Provide the (X, Y) coordinate of the cell's center where the given text is located.  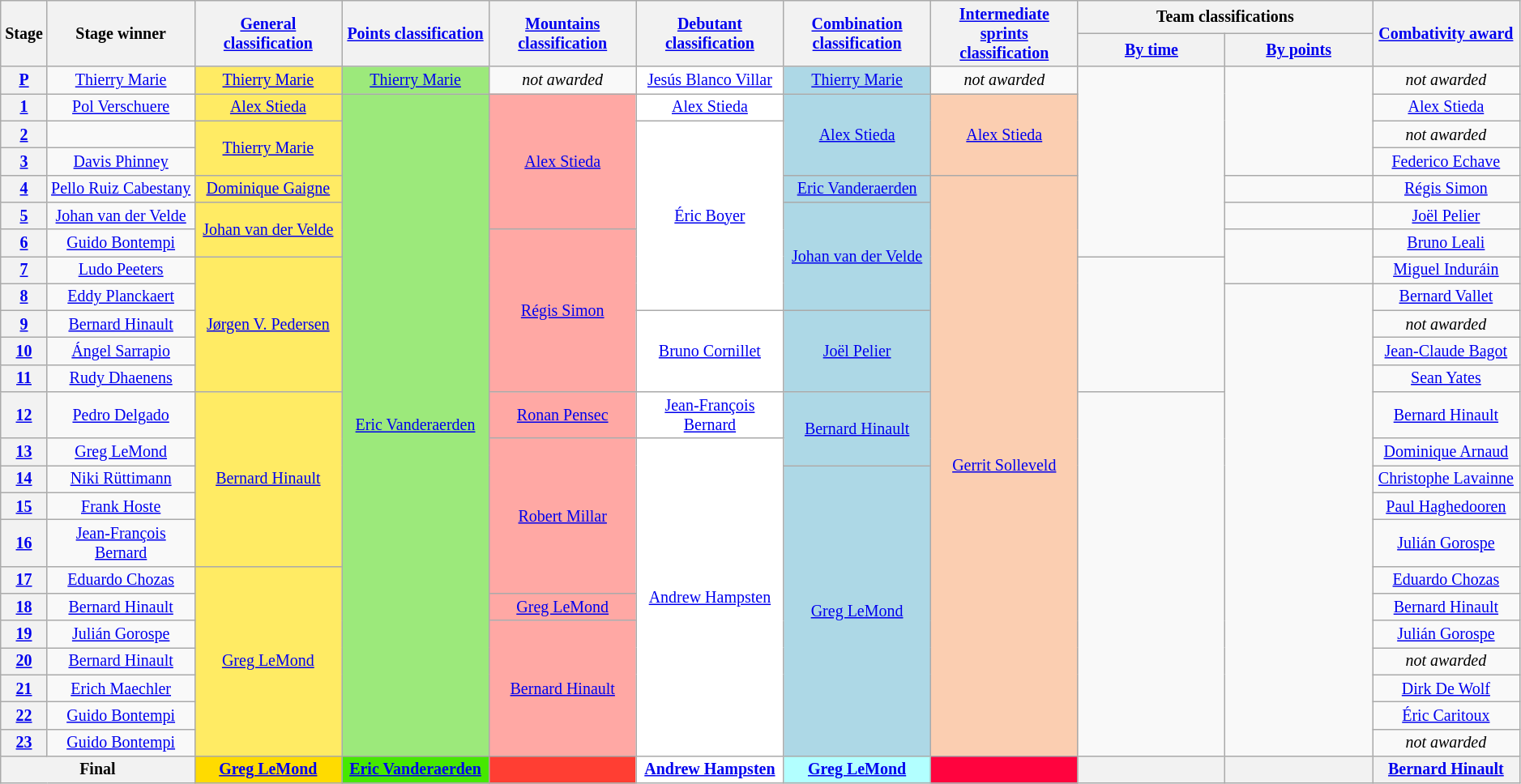
12 (24, 415)
21 (24, 688)
Jean-Claude Bagot (1446, 352)
19 (24, 633)
By points (1299, 50)
Jørgen V. Pedersen (268, 324)
20 (24, 661)
Dirk De Wolf (1446, 688)
Paul Haghedooren (1446, 507)
Bruno Leali (1446, 243)
23 (24, 742)
16 (24, 543)
6 (24, 243)
Rudy Dhaenens (121, 379)
Ronan Pensec (562, 415)
General classification (268, 34)
14 (24, 479)
By time (1151, 50)
Intermediate sprints classification (1004, 34)
Christophe Lavainne (1446, 479)
Ángel Sarrapio (121, 352)
22 (24, 716)
Pol Verschuere (121, 107)
Dominique Gaigne (268, 188)
18 (24, 607)
2 (24, 134)
15 (24, 507)
4 (24, 188)
Team classifications (1225, 18)
17 (24, 580)
Final (97, 769)
11 (24, 379)
Ludo Peeters (121, 271)
Stage (24, 34)
Miguel Induráin (1446, 271)
9 (24, 324)
Sean Yates (1446, 379)
Federico Echave (1446, 162)
3 (24, 162)
Combativity award (1446, 34)
Bruno Cornillet (710, 352)
Frank Hoste (121, 507)
Stage winner (121, 34)
P (24, 81)
Pello Ruiz Cabestany (121, 188)
Davis Phinney (121, 162)
1 (24, 107)
7 (24, 271)
Éric Boyer (710, 215)
Éric Caritoux (1446, 716)
10 (24, 352)
Combination classification (857, 34)
Pedro Delgado (121, 415)
5 (24, 215)
Erich Maechler (121, 688)
Gerrit Solleveld (1004, 465)
Jesús Blanco Villar (710, 81)
Niki Rüttimann (121, 479)
13 (24, 452)
Bernard Vallet (1446, 296)
Debutant classification (710, 34)
8 (24, 296)
Points classification (416, 34)
Eddy Planckaert (121, 296)
Dominique Arnaud (1446, 452)
Robert Millar (562, 517)
Mountains classification (562, 34)
